Find where the given text appears and provide that cell's center as (X, Y) coordinate. 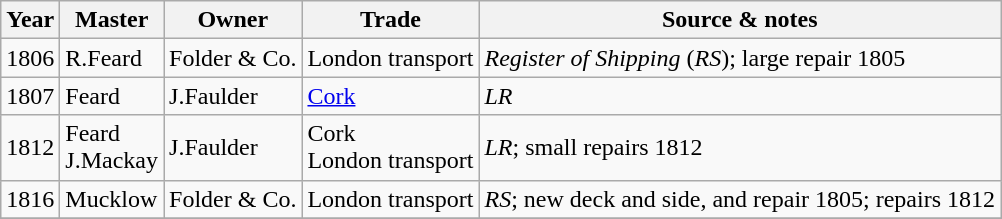
Master (112, 20)
LR; small repairs 1812 (740, 148)
FeardJ.Mackay (112, 148)
R.Feard (112, 58)
Feard (112, 96)
LR (740, 96)
Trade (390, 20)
1816 (30, 199)
Year (30, 20)
CorkLondon transport (390, 148)
Source & notes (740, 20)
RS; new deck and side, and repair 1805; repairs 1812 (740, 199)
1812 (30, 148)
Cork (390, 96)
Owner (233, 20)
1806 (30, 58)
Register of Shipping (RS); large repair 1805 (740, 58)
Mucklow (112, 199)
1807 (30, 96)
